Capture the cell that displays the provided text and extract its (X, Y) central coordinate. 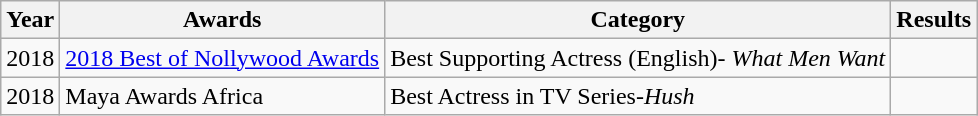
Maya Awards Africa (222, 96)
Best Actress in TV Series-Hush (638, 96)
2018 Best of Nollywood Awards (222, 58)
Best Supporting Actress (English)- What Men Want (638, 58)
Year (30, 20)
Awards (222, 20)
Results (934, 20)
Category (638, 20)
